Extract the (x, y) coordinate from the center of the cell holding the provided text.  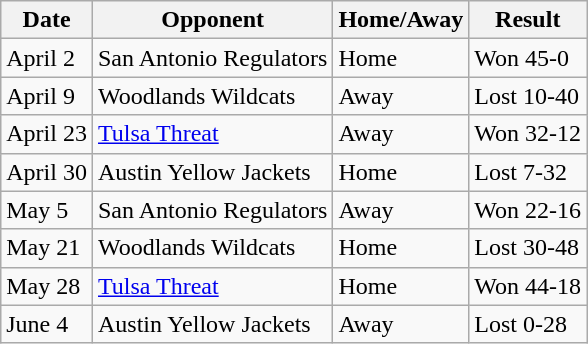
April 2 (47, 58)
April 30 (47, 172)
May 5 (47, 210)
May 21 (47, 248)
Won 44-18 (528, 286)
Won 32-12 (528, 134)
Lost 30-48 (528, 248)
Won 22-16 (528, 210)
May 28 (47, 286)
April 23 (47, 134)
April 9 (47, 96)
Lost 7-32 (528, 172)
Lost 0-28 (528, 324)
Opponent (212, 20)
Lost 10-40 (528, 96)
Result (528, 20)
Home/Away (401, 20)
June 4 (47, 324)
Date (47, 20)
Won 45-0 (528, 58)
